Detect which cell encompasses the target text, then output its [x, y] center coordinate. 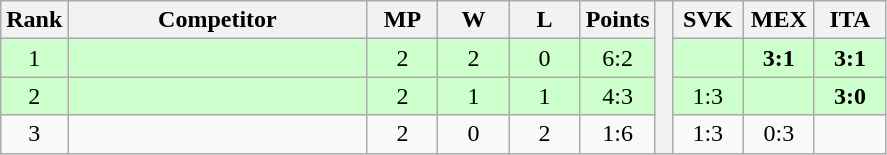
Competitor [218, 20]
Rank [34, 20]
3 [34, 134]
W [474, 20]
MP [402, 20]
0:3 [778, 134]
Points [618, 20]
MEX [778, 20]
1:6 [618, 134]
L [544, 20]
SVK [708, 20]
6:2 [618, 58]
3:0 [850, 96]
4:3 [618, 96]
ITA [850, 20]
